Identify which cell holds the provided text, then report its [x, y] central coordinate. 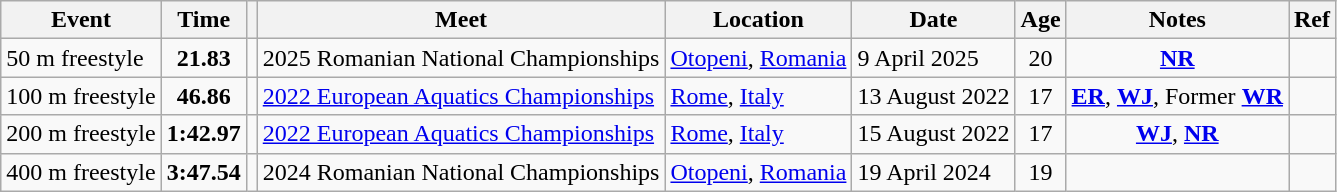
20 [1040, 58]
2025 Romanian National Championships [461, 58]
Event [81, 20]
100 m freestyle [81, 96]
15 August 2022 [934, 134]
3:47.54 [204, 172]
Time [204, 20]
19 April 2024 [934, 172]
9 April 2025 [934, 58]
ER, WJ, Former WR [1177, 96]
Date [934, 20]
1:42.97 [204, 134]
Notes [1177, 20]
Location [758, 20]
Meet [461, 20]
Ref [1312, 20]
19 [1040, 172]
Age [1040, 20]
200 m freestyle [81, 134]
NR [1177, 58]
2024 Romanian National Championships [461, 172]
50 m freestyle [81, 58]
13 August 2022 [934, 96]
21.83 [204, 58]
400 m freestyle [81, 172]
46.86 [204, 96]
WJ, NR [1177, 134]
